For the text-containing cell, return its midpoint in [X, Y] coordinate format. 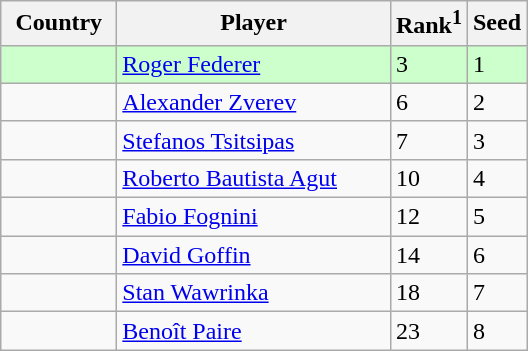
8 [496, 331]
Roberto Bautista Agut [254, 178]
Rank1 [428, 24]
Fabio Fognini [254, 217]
23 [428, 331]
Alexander Zverev [254, 102]
5 [496, 217]
4 [496, 178]
Roger Federer [254, 64]
12 [428, 217]
David Goffin [254, 255]
10 [428, 178]
2 [496, 102]
Benoît Paire [254, 331]
Stefanos Tsitsipas [254, 140]
Seed [496, 24]
Player [254, 24]
Stan Wawrinka [254, 293]
Country [59, 24]
14 [428, 255]
1 [496, 64]
18 [428, 293]
